Extract the (X, Y) coordinate from the center of the cell holding the provided text.  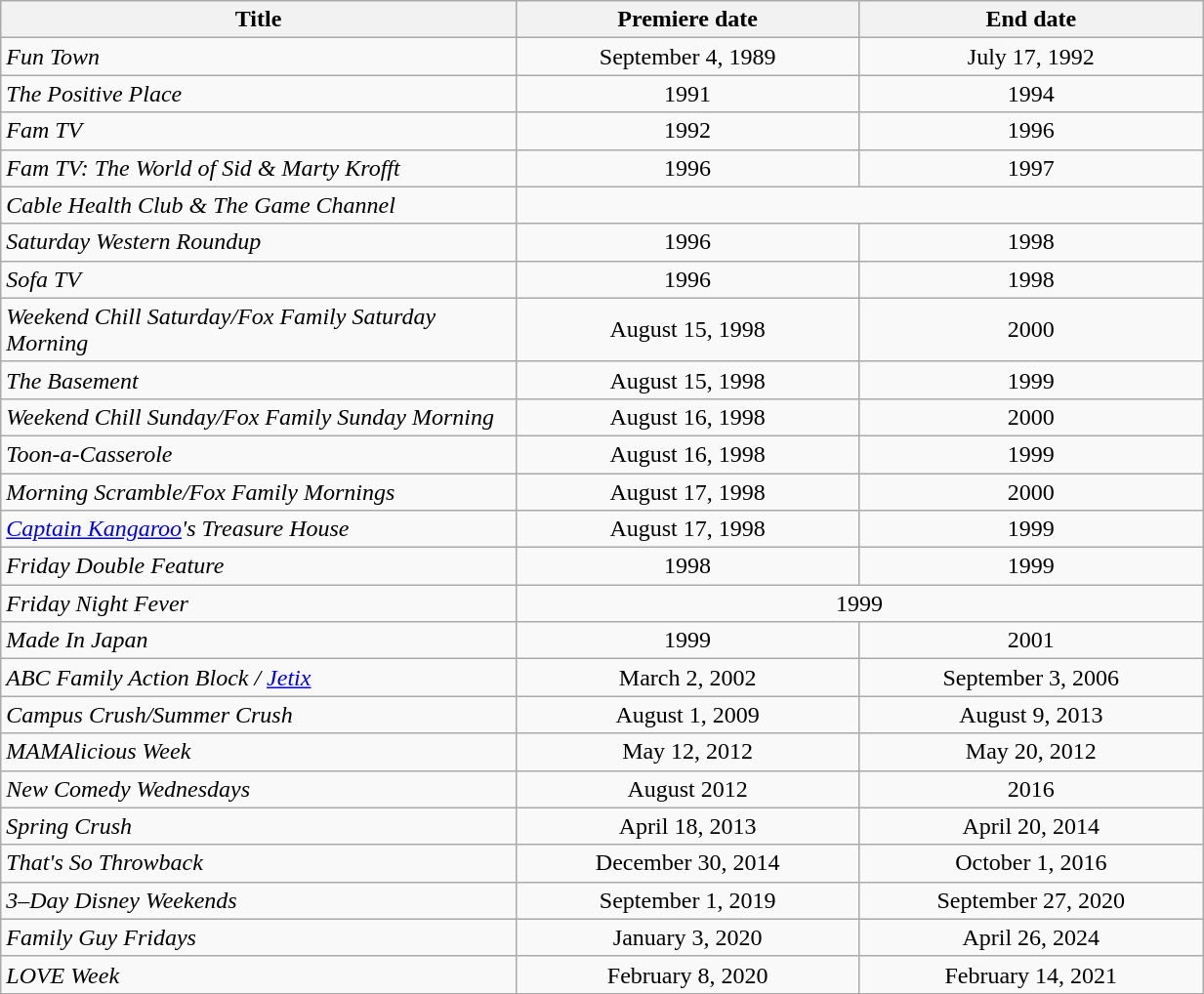
The Basement (259, 380)
Campus Crush/Summer Crush (259, 715)
March 2, 2002 (687, 678)
Friday Double Feature (259, 566)
September 27, 2020 (1031, 900)
Toon-a-Casserole (259, 454)
Weekend Chill Sunday/Fox Family Sunday Morning (259, 417)
April 20, 2014 (1031, 826)
Made In Japan (259, 641)
September 1, 2019 (687, 900)
August 2012 (687, 789)
July 17, 1992 (1031, 57)
April 18, 2013 (687, 826)
Cable Health Club & The Game Channel (259, 205)
Family Guy Fridays (259, 937)
January 3, 2020 (687, 937)
Weekend Chill Saturday/Fox Family Saturday Morning (259, 330)
Morning Scramble/Fox Family Mornings (259, 491)
End date (1031, 20)
1991 (687, 94)
New Comedy Wednesdays (259, 789)
Spring Crush (259, 826)
February 14, 2021 (1031, 974)
February 8, 2020 (687, 974)
May 20, 2012 (1031, 752)
1997 (1031, 168)
LOVE Week (259, 974)
Captain Kangaroo's Treasure House (259, 529)
August 9, 2013 (1031, 715)
October 1, 2016 (1031, 863)
April 26, 2024 (1031, 937)
ABC Family Action Block / Jetix (259, 678)
Fun Town (259, 57)
Sofa TV (259, 279)
August 1, 2009 (687, 715)
Fam TV: The World of Sid & Marty Krofft (259, 168)
Friday Night Fever (259, 603)
Premiere date (687, 20)
3–Day Disney Weekends (259, 900)
December 30, 2014 (687, 863)
Title (259, 20)
That's So Throwback (259, 863)
2001 (1031, 641)
September 3, 2006 (1031, 678)
MAMAlicious Week (259, 752)
September 4, 1989 (687, 57)
May 12, 2012 (687, 752)
Saturday Western Roundup (259, 242)
1994 (1031, 94)
The Positive Place (259, 94)
2016 (1031, 789)
Fam TV (259, 131)
1992 (687, 131)
